From the cell containing the given text, extract its center point as (X, Y) coordinate. 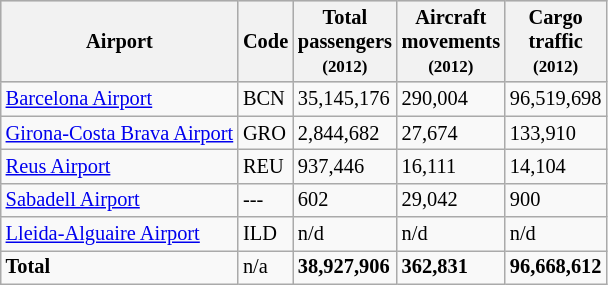
GRO (266, 133)
96,519,698 (556, 99)
Aircraftmovements(2012) (451, 41)
96,668,612 (556, 267)
14,104 (556, 166)
Cargotraffic(2012) (556, 41)
Code (266, 41)
900 (556, 200)
Airport (120, 41)
602 (345, 200)
Sabadell Airport (120, 200)
2,844,682 (345, 133)
16,111 (451, 166)
35,145,176 (345, 99)
133,910 (556, 133)
362,831 (451, 267)
290,004 (451, 99)
Totalpassengers(2012) (345, 41)
Reus Airport (120, 166)
BCN (266, 99)
Barcelona Airport (120, 99)
27,674 (451, 133)
--- (266, 200)
Girona-Costa Brava Airport (120, 133)
n/a (266, 267)
937,446 (345, 166)
Total (120, 267)
ILD (266, 234)
38,927,906 (345, 267)
Lleida-Alguaire Airport (120, 234)
REU (266, 166)
29,042 (451, 200)
